From the cell containing the given text, extract its center point as (x, y) coordinate. 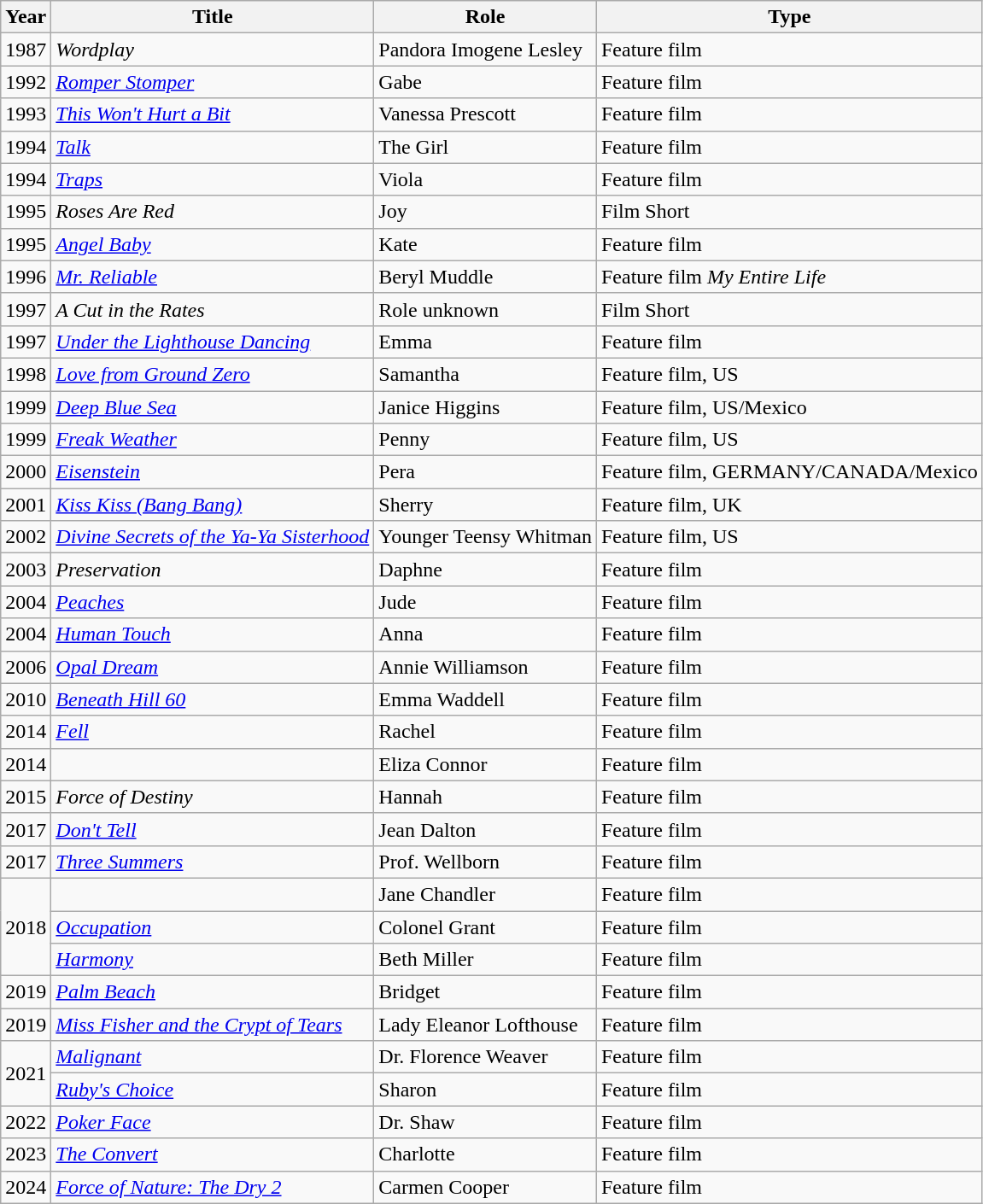
Feature film, US/Mexico (789, 407)
Opal Dream (213, 667)
Role unknown (485, 309)
Lady Eleanor Lofthouse (485, 1025)
Type (789, 17)
Three Summers (213, 862)
Feature film My Entire Life (789, 277)
The Convert (213, 1154)
Samantha (485, 374)
Dr. Florence Weaver (485, 1057)
1992 (26, 82)
Peaches (213, 602)
2003 (26, 570)
Janice Higgins (485, 407)
2018 (26, 926)
A Cut in the Rates (213, 309)
2023 (26, 1154)
Carmen Cooper (485, 1187)
Palm Beach (213, 992)
This Won't Hurt a Bit (213, 114)
1996 (26, 277)
Freak Weather (213, 440)
Year (26, 17)
Viola (485, 179)
Beneath Hill 60 (213, 699)
Pandora Imogene Lesley (485, 50)
Deep Blue Sea (213, 407)
Younger Teensy Whitman (485, 537)
Beryl Muddle (485, 277)
Force of Nature: The Dry 2 (213, 1187)
Fell (213, 732)
Divine Secrets of the Ya-Ya Sisterhood (213, 537)
Jean Dalton (485, 829)
Harmony (213, 960)
Dr. Shaw (485, 1122)
Rachel (485, 732)
Annie Williamson (485, 667)
1987 (26, 50)
Jane Chandler (485, 894)
Feature film, UK (789, 505)
Beth Miller (485, 960)
2024 (26, 1187)
Colonel Grant (485, 926)
2022 (26, 1122)
Roses Are Red (213, 212)
Romper Stomper (213, 82)
Eliza Connor (485, 764)
Charlotte (485, 1154)
Kiss Kiss (Bang Bang) (213, 505)
2015 (26, 797)
2010 (26, 699)
Malignant (213, 1057)
The Girl (485, 147)
Vanessa Prescott (485, 114)
Feature film, GERMANY/CANADA/Mexico (789, 472)
2002 (26, 537)
Occupation (213, 926)
Don't Tell (213, 829)
Mr. Reliable (213, 277)
1993 (26, 114)
Emma (485, 342)
Traps (213, 179)
Sharon (485, 1090)
Emma Waddell (485, 699)
Hannah (485, 797)
Miss Fisher and the Crypt of Tears (213, 1025)
2001 (26, 505)
Sherry (485, 505)
Joy (485, 212)
Title (213, 17)
Pera (485, 472)
Love from Ground Zero (213, 374)
Under the Lighthouse Dancing (213, 342)
Wordplay (213, 50)
Jude (485, 602)
Anna (485, 634)
Kate (485, 244)
Penny (485, 440)
Bridget (485, 992)
Poker Face (213, 1122)
1998 (26, 374)
2000 (26, 472)
Daphne (485, 570)
Role (485, 17)
Force of Destiny (213, 797)
2021 (26, 1073)
Angel Baby (213, 244)
Human Touch (213, 634)
Preservation (213, 570)
Ruby's Choice (213, 1090)
2006 (26, 667)
Prof. Wellborn (485, 862)
Talk (213, 147)
Eisenstein (213, 472)
Gabe (485, 82)
